Capture the cell that displays the provided text and extract its (x, y) central coordinate. 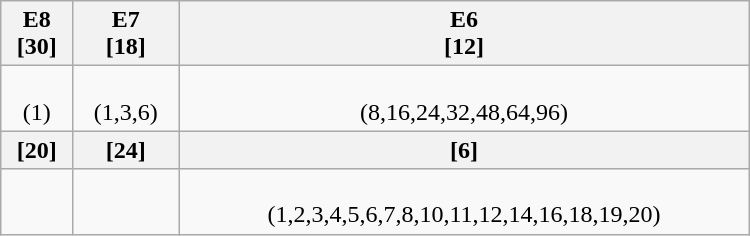
[6] (464, 150)
(8,16,24,32,48,64,96) (464, 98)
(1,2,3,4,5,6,7,8,10,11,12,14,16,18,19,20) (464, 202)
[24] (126, 150)
(1,3,6) (126, 98)
(1) (37, 98)
E7[18] (126, 34)
E8[30] (37, 34)
E6[12] (464, 34)
[20] (37, 150)
